Identify which cell holds the provided text, then report its (x, y) central coordinate. 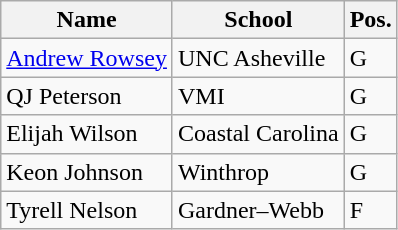
QJ Peterson (87, 96)
VMI (258, 96)
School (258, 20)
Tyrell Nelson (87, 210)
Andrew Rowsey (87, 58)
Pos. (370, 20)
Winthrop (258, 172)
Gardner–Webb (258, 210)
F (370, 210)
Elijah Wilson (87, 134)
UNC Asheville (258, 58)
Name (87, 20)
Coastal Carolina (258, 134)
Keon Johnson (87, 172)
